Locate the cell with the specified text and output its (x, y) center coordinate. 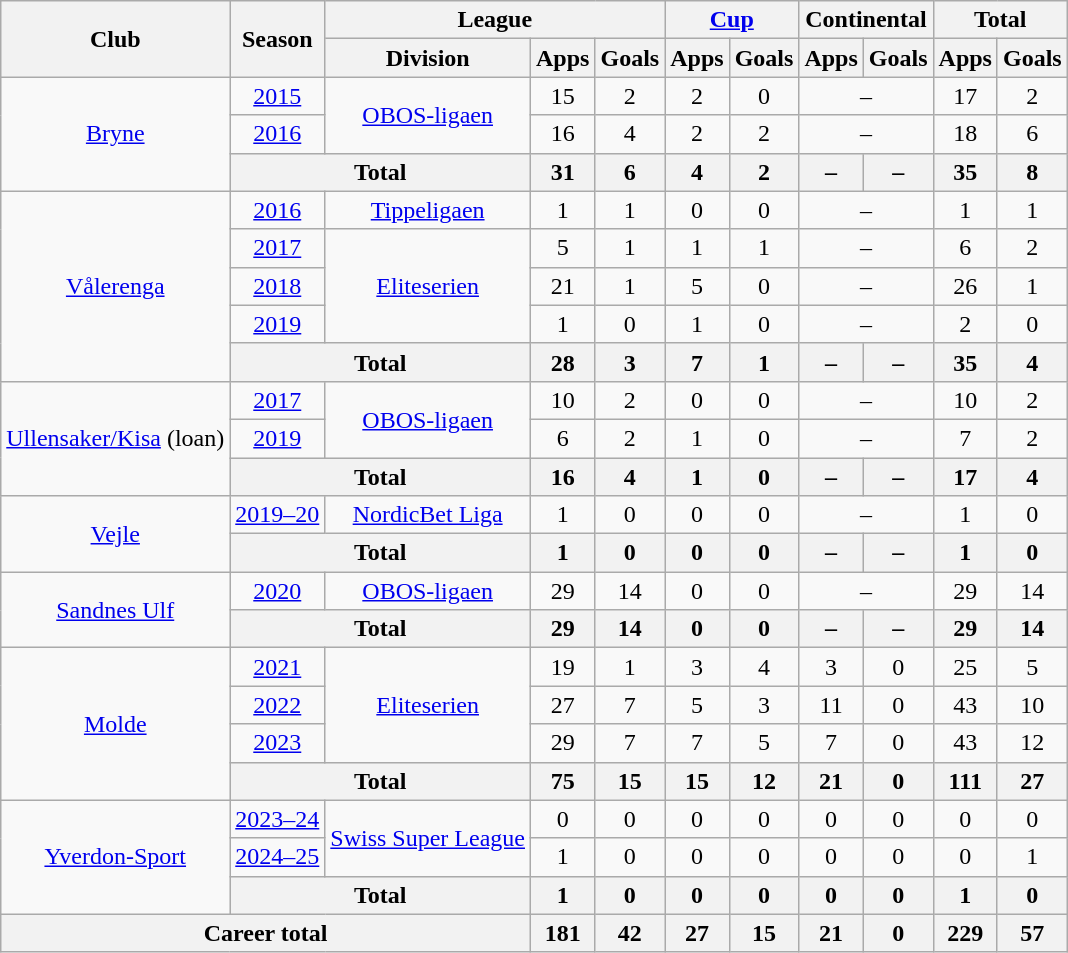
8 (1032, 172)
Season (278, 39)
2023 (278, 743)
31 (563, 172)
19 (563, 667)
75 (563, 781)
2015 (278, 96)
2022 (278, 705)
181 (563, 933)
Vålerenga (116, 286)
Club (116, 39)
Tippeligaen (428, 210)
Division (428, 58)
NordicBet Liga (428, 515)
Continental (866, 20)
Molde (116, 724)
2018 (278, 286)
Yverdon-Sport (116, 857)
2024–25 (278, 857)
Swiss Super League (428, 838)
11 (831, 705)
28 (563, 362)
57 (1032, 933)
2020 (278, 591)
229 (965, 933)
25 (965, 667)
Cup (732, 20)
2019–20 (278, 515)
League (495, 20)
Ullensaker/Kisa (loan) (116, 438)
Bryne (116, 134)
Vejle (116, 534)
2021 (278, 667)
18 (965, 134)
111 (965, 781)
Career total (266, 933)
Sandnes Ulf (116, 610)
42 (630, 933)
2023–24 (278, 819)
26 (965, 286)
